Provide the [x, y] coordinate of the cell's center where the given text is located.  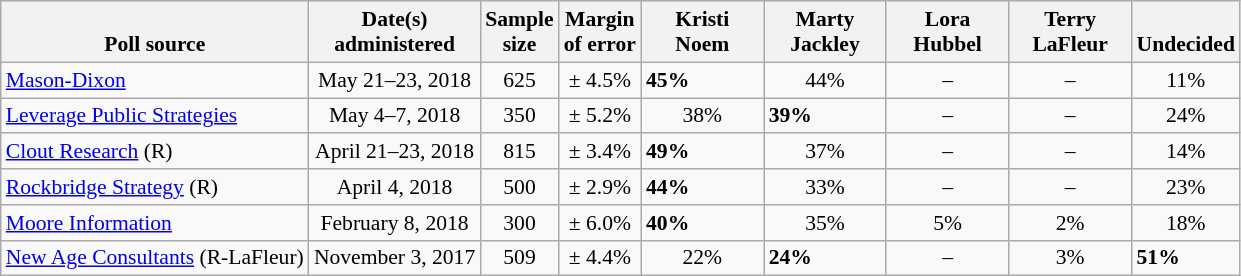
Mason-Dixon [155, 80]
± 3.4% [600, 152]
40% [702, 223]
39% [826, 116]
± 4.5% [600, 80]
Date(s)administered [394, 32]
± 4.4% [600, 258]
± 2.9% [600, 187]
± 6.0% [600, 223]
April 21–23, 2018 [394, 152]
Samplesize [519, 32]
5% [948, 223]
37% [826, 152]
April 4, 2018 [394, 187]
MartyJackley [826, 32]
February 8, 2018 [394, 223]
14% [1185, 152]
TerryLaFleur [1070, 32]
Leverage Public Strategies [155, 116]
May 21–23, 2018 [394, 80]
33% [826, 187]
Rockbridge Strategy (R) [155, 187]
35% [826, 223]
23% [1185, 187]
625 [519, 80]
3% [1070, 258]
Marginof error [600, 32]
November 3, 2017 [394, 258]
Undecided [1185, 32]
New Age Consultants (R-LaFleur) [155, 258]
11% [1185, 80]
KristiNoem [702, 32]
22% [702, 258]
18% [1185, 223]
49% [702, 152]
38% [702, 116]
May 4–7, 2018 [394, 116]
± 5.2% [600, 116]
2% [1070, 223]
500 [519, 187]
350 [519, 116]
Clout Research (R) [155, 152]
LoraHubbel [948, 32]
51% [1185, 258]
Poll source [155, 32]
45% [702, 80]
300 [519, 223]
509 [519, 258]
815 [519, 152]
Moore Information [155, 223]
